Detect which cell encompasses the target text, then output its [X, Y] center coordinate. 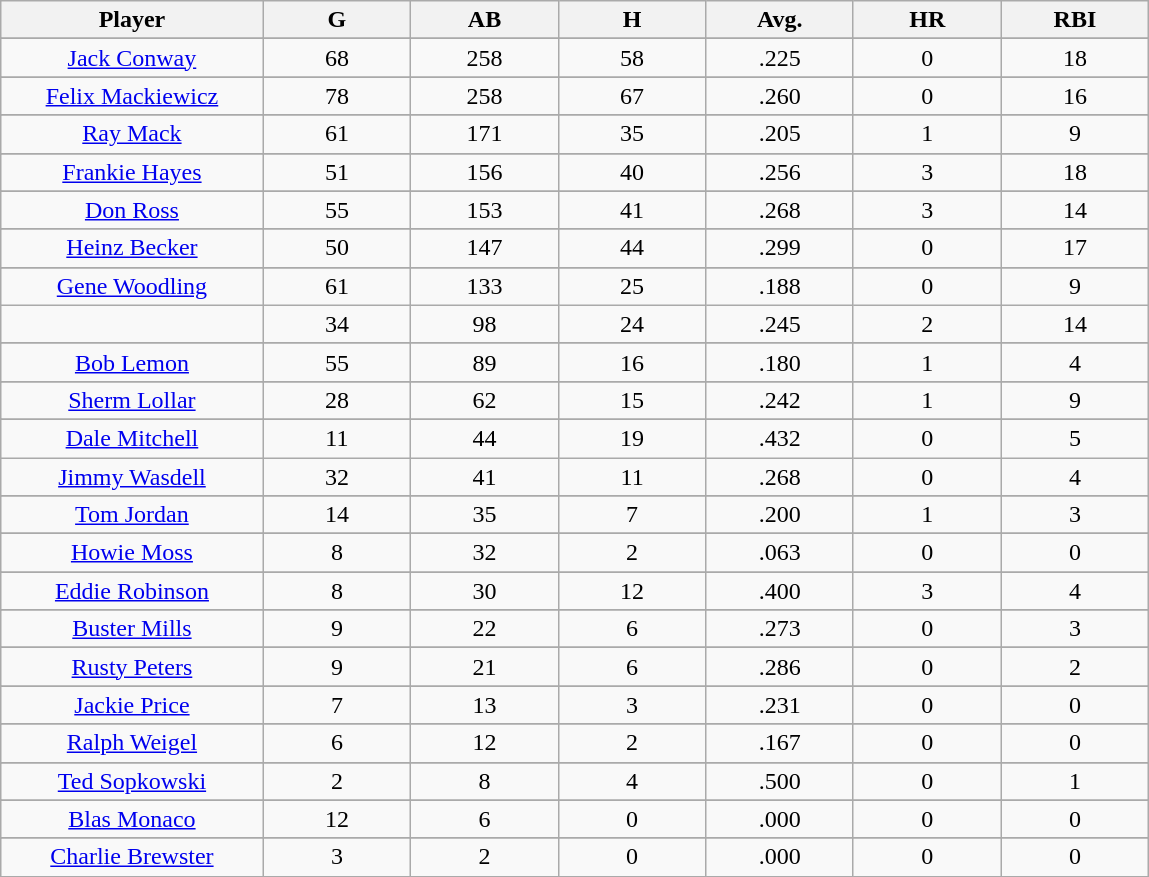
5 [1075, 438]
.245 [780, 324]
H [632, 20]
Ted Sopkowski [132, 781]
Dale Mitchell [132, 438]
.500 [780, 781]
Buster Mills [132, 629]
51 [337, 172]
.432 [780, 438]
Player [132, 20]
67 [632, 96]
.260 [780, 96]
Gene Woodling [132, 286]
Blas Monaco [132, 819]
Felix Mackiewicz [132, 96]
62 [485, 400]
Frankie Hayes [132, 172]
.205 [780, 134]
Sherm Lollar [132, 400]
Jimmy Wasdell [132, 477]
25 [632, 286]
40 [632, 172]
Heinz Becker [132, 248]
98 [485, 324]
G [337, 20]
28 [337, 400]
Ray Mack [132, 134]
.256 [780, 172]
171 [485, 134]
Jack Conway [132, 58]
153 [485, 210]
30 [485, 591]
.188 [780, 286]
34 [337, 324]
Charlie Brewster [132, 857]
Bob Lemon [132, 362]
Ralph Weigel [132, 743]
.242 [780, 400]
Avg. [780, 20]
Rusty Peters [132, 667]
.063 [780, 553]
.180 [780, 362]
RBI [1075, 20]
.200 [780, 515]
.231 [780, 705]
24 [632, 324]
58 [632, 58]
Howie Moss [132, 553]
13 [485, 705]
22 [485, 629]
Eddie Robinson [132, 591]
.400 [780, 591]
.286 [780, 667]
78 [337, 96]
HR [927, 20]
.167 [780, 743]
15 [632, 400]
AB [485, 20]
133 [485, 286]
89 [485, 362]
68 [337, 58]
19 [632, 438]
50 [337, 248]
17 [1075, 248]
Jackie Price [132, 705]
21 [485, 667]
156 [485, 172]
.225 [780, 58]
147 [485, 248]
Don Ross [132, 210]
.299 [780, 248]
.273 [780, 629]
Tom Jordan [132, 515]
